Scan for the cell matching the given text and deliver its [x, y] coordinate at center. 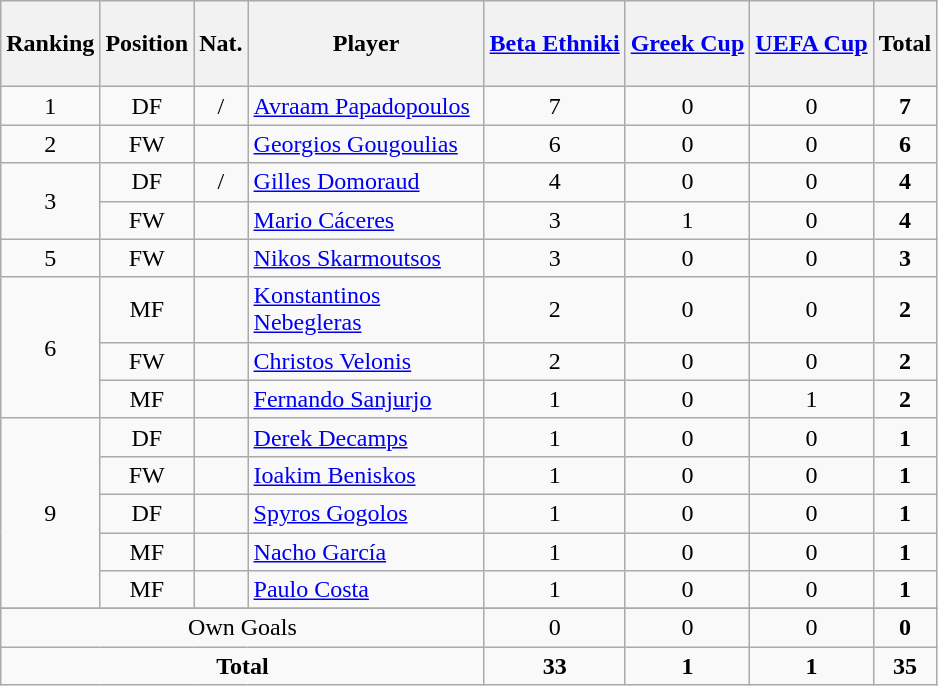
33 [554, 666]
5 [50, 258]
Position [147, 44]
Beta Ethniki [554, 44]
Christos Velonis [366, 361]
Gilles Domoraud [366, 182]
35 [905, 666]
UEFA Cup [812, 44]
Fernando Sanjurjo [366, 399]
Greek Cup [688, 44]
Mario Cáceres [366, 220]
Konstantinos Nebegleras [366, 310]
Spyros Gogolos [366, 513]
Nacho García [366, 551]
Avraam Papadopoulos [366, 106]
Player [366, 44]
Paulo Costa [366, 590]
Georgios Gougoulias [366, 144]
Nat. [221, 44]
Nikos Skarmoutsos [366, 258]
Own Goals [242, 628]
Ioakim Beniskos [366, 475]
9 [50, 513]
Ranking [50, 44]
Derek Decamps [366, 437]
